From the cell containing the given text, extract its center point as (x, y) coordinate. 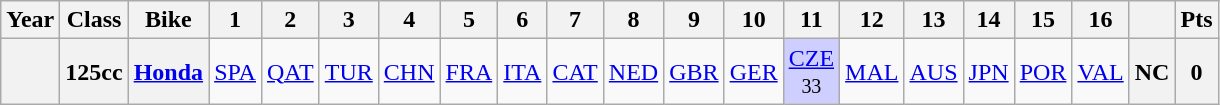
ITA (522, 72)
5 (469, 20)
4 (409, 20)
2 (290, 20)
MAL (872, 72)
1 (236, 20)
GBR (694, 72)
VAL (1100, 72)
TUR (348, 72)
Honda (168, 72)
NED (633, 72)
10 (754, 20)
7 (575, 20)
15 (1043, 20)
JPN (988, 72)
14 (988, 20)
POR (1043, 72)
AUS (934, 72)
3 (348, 20)
CHN (409, 72)
6 (522, 20)
Bike (168, 20)
12 (872, 20)
16 (1100, 20)
13 (934, 20)
125cc (94, 72)
11 (811, 20)
QAT (290, 72)
CZE33 (811, 72)
FRA (469, 72)
Year (30, 20)
8 (633, 20)
GER (754, 72)
NC (1152, 72)
9 (694, 20)
SPA (236, 72)
CAT (575, 72)
Class (94, 20)
0 (1196, 72)
Pts (1196, 20)
